Detect which cell encompasses the target text, then output its [X, Y] center coordinate. 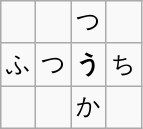
か [88, 108]
ち [124, 64]
う [88, 64]
ふ [18, 64]
